Pinpoint the cell where the given text exists, returning its (x, y) midpoint coordinate. 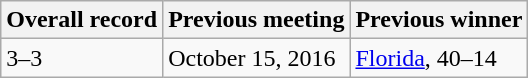
Previous meeting (256, 20)
Previous winner (439, 20)
3–3 (82, 58)
October 15, 2016 (256, 58)
Overall record (82, 20)
Florida, 40–14 (439, 58)
